Detect which cell encompasses the target text, then output its [x, y] center coordinate. 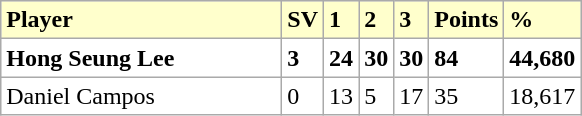
24 [342, 58]
% [542, 20]
35 [466, 96]
13 [342, 96]
2 [376, 20]
44,680 [542, 58]
0 [303, 96]
Points [466, 20]
Player [142, 20]
5 [376, 96]
18,617 [542, 96]
Daniel Campos [142, 96]
17 [412, 96]
84 [466, 58]
Hong Seung Lee [142, 58]
1 [342, 20]
SV [303, 20]
